Provide the (x, y) coordinate of the cell's center where the given text is located.  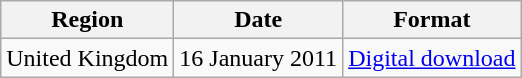
Digital download (432, 58)
Region (88, 20)
United Kingdom (88, 58)
Date (258, 20)
Format (432, 20)
16 January 2011 (258, 58)
